Identify which cell holds the provided text, then report its (X, Y) central coordinate. 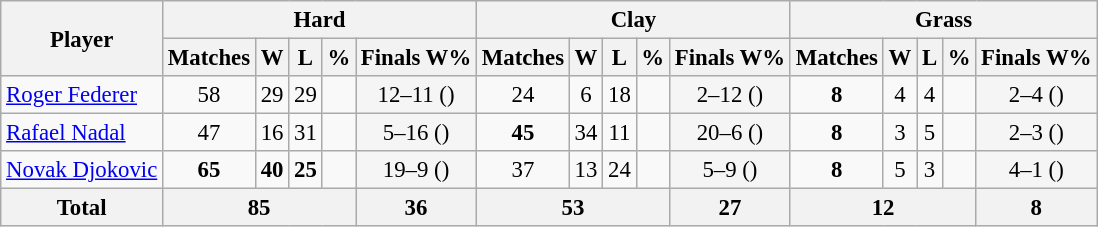
12 (882, 208)
19–9 () (416, 170)
25 (306, 170)
45 (522, 133)
5–16 () (416, 133)
2–4 () (1036, 95)
Novak Djokovic (82, 170)
37 (522, 170)
47 (210, 133)
36 (416, 208)
Player (82, 38)
2–12 () (730, 95)
11 (620, 133)
Hard (320, 20)
Roger Federer (82, 95)
31 (306, 133)
16 (272, 133)
85 (260, 208)
34 (586, 133)
2–3 () (1036, 133)
12–11 () (416, 95)
Rafael Nadal (82, 133)
18 (620, 95)
5–9 () (730, 170)
Clay (633, 20)
65 (210, 170)
53 (572, 208)
20–6 () (730, 133)
6 (586, 95)
58 (210, 95)
Total (82, 208)
13 (586, 170)
Grass (943, 20)
27 (730, 208)
4–1 () (1036, 170)
40 (272, 170)
